Identify which cell holds the provided text, then report its [X, Y] central coordinate. 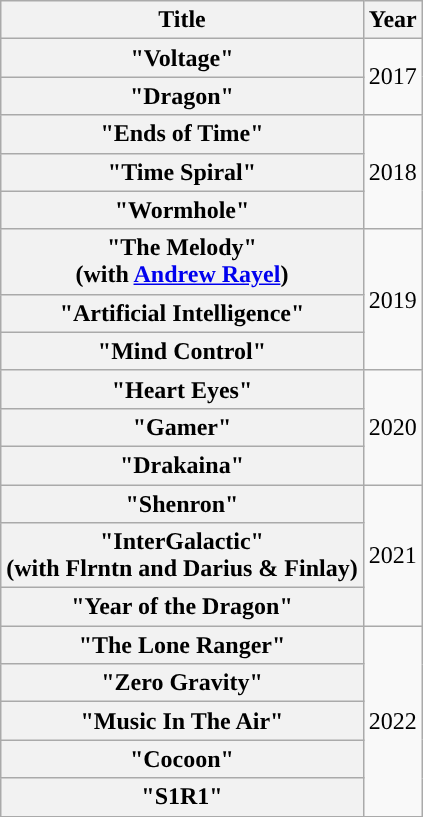
2018 [392, 172]
"S1R1" [182, 797]
2022 [392, 721]
"The Melody" (with Andrew Rayel) [182, 262]
"Music In The Air" [182, 721]
2020 [392, 427]
"Heart Eyes" [182, 389]
"Zero Gravity" [182, 683]
"InterGalactic" (with Flrntn and Darius & Finlay) [182, 556]
2019 [392, 300]
Title [182, 20]
"Cocoon" [182, 759]
"Wormhole" [182, 210]
"Year of the Dragon" [182, 607]
"Artificial Intelligence" [182, 313]
2017 [392, 77]
"Gamer" [182, 427]
"Voltage" [182, 58]
2021 [392, 554]
"Dragon" [182, 96]
"Shenron" [182, 503]
"Mind Control" [182, 351]
Year [392, 20]
"Ends of Time" [182, 134]
"Time Spiral" [182, 172]
"The Lone Ranger" [182, 645]
"Drakaina" [182, 465]
